Find where the given text appears and provide that cell's center as [x, y] coordinate. 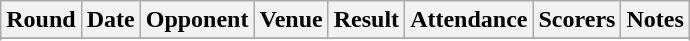
Opponent [197, 20]
Scorers [577, 20]
Attendance [469, 20]
Date [110, 20]
Round [41, 20]
Notes [655, 20]
Result [366, 20]
Venue [291, 20]
